Provide the (x, y) coordinate of the cell's center where the given text is located.  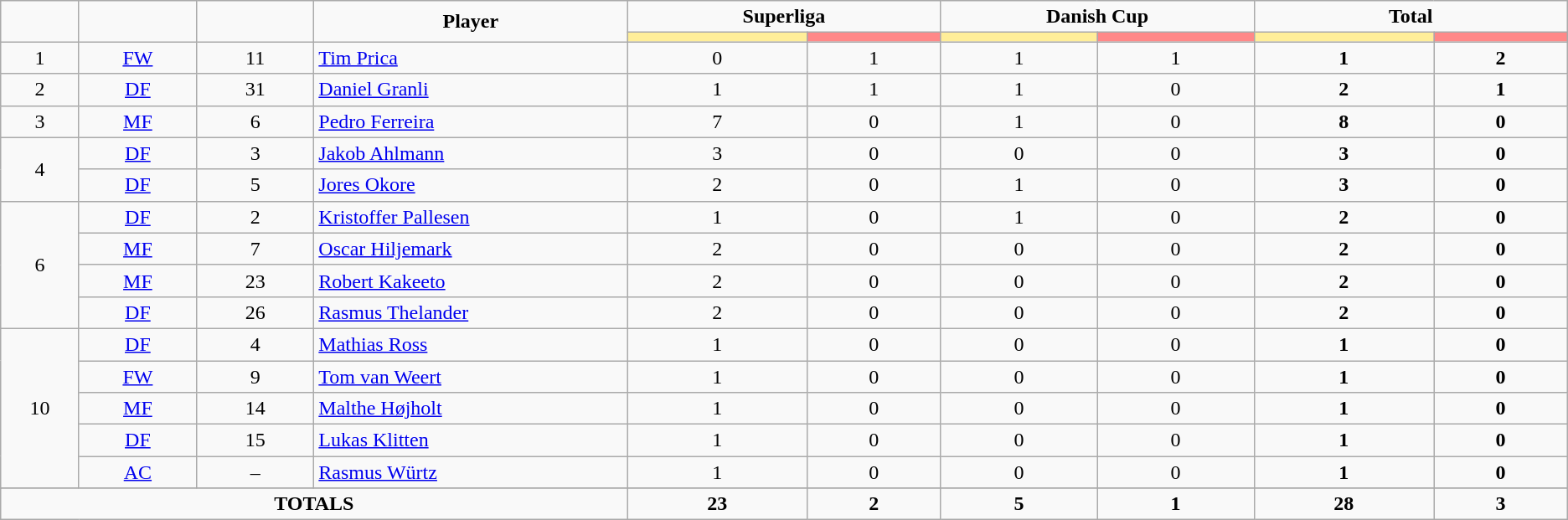
9 (255, 376)
Jores Okore (471, 185)
Mathias Ross (471, 344)
15 (255, 440)
8 (1344, 121)
Lukas Klitten (471, 440)
31 (255, 90)
– (255, 472)
TOTALS (314, 504)
Total (1411, 17)
Player (471, 22)
10 (40, 408)
Rasmus Thelander (471, 312)
Danish Cup (1097, 17)
Daniel Granli (471, 90)
Oscar Hiljemark (471, 249)
Rasmus Würtz (471, 472)
26 (255, 312)
Tim Prica (471, 58)
Kristoffer Pallesen (471, 217)
11 (255, 58)
Jakob Ahlmann (471, 153)
Pedro Ferreira (471, 121)
AC (137, 472)
Robert Kakeeto (471, 281)
Tom van Weert (471, 376)
28 (1344, 504)
Superliga (784, 17)
14 (255, 409)
Malthe Højholt (471, 409)
